Determine the [x, y] coordinate at the center of the cell enclosing the given text.  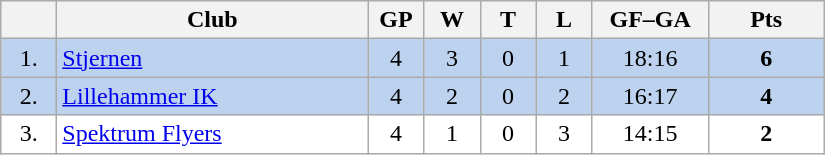
3. [29, 134]
GF–GA [650, 20]
Club [212, 20]
W [452, 20]
14:15 [650, 134]
Pts [766, 20]
16:17 [650, 96]
Lillehammer IK [212, 96]
1. [29, 58]
GP [396, 20]
Spektrum Flyers [212, 134]
18:16 [650, 58]
6 [766, 58]
L [564, 20]
T [508, 20]
2. [29, 96]
Stjernen [212, 58]
